Detect which cell encompasses the target text, then output its [X, Y] center coordinate. 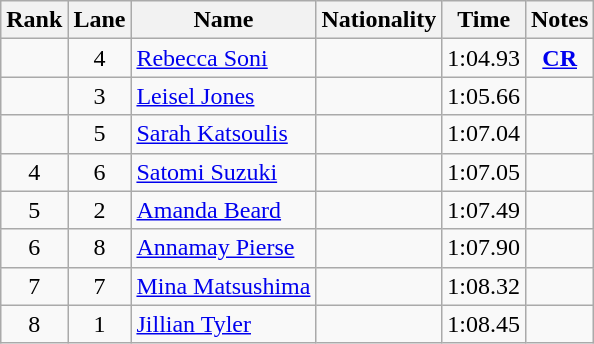
Sarah Katsoulis [224, 134]
1 [100, 324]
Nationality [379, 20]
1:07.49 [484, 210]
Lane [100, 20]
Rebecca Soni [224, 58]
Name [224, 20]
Jillian Tyler [224, 324]
Amanda Beard [224, 210]
1:08.32 [484, 286]
Satomi Suzuki [224, 172]
2 [100, 210]
1:07.05 [484, 172]
1:04.93 [484, 58]
1:08.45 [484, 324]
Rank [34, 20]
Annamay Pierse [224, 248]
1:07.04 [484, 134]
Leisel Jones [224, 96]
1:05.66 [484, 96]
1:07.90 [484, 248]
Notes [559, 20]
Time [484, 20]
3 [100, 96]
CR [559, 58]
Mina Matsushima [224, 286]
